Provide the (x, y) coordinate of the cell's center where the given text is located.  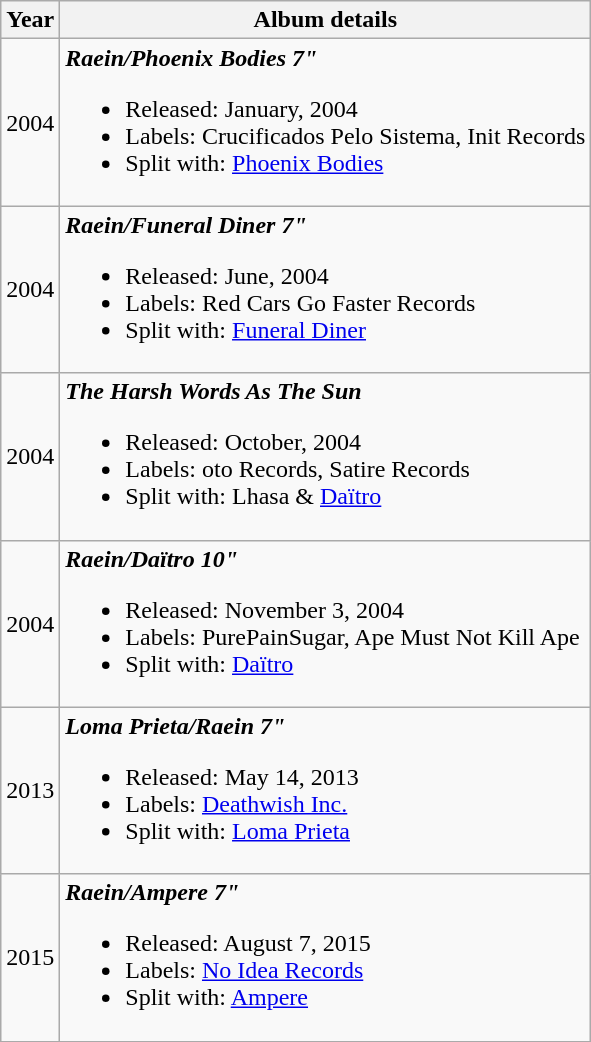
2013 (30, 790)
Raein/Funeral Diner 7"Released: June, 2004Labels: Red Cars Go Faster RecordsSplit with: Funeral Diner (326, 290)
Year (30, 20)
2015 (30, 958)
Raein/Daïtro 10"Released: November 3, 2004Labels: PurePainSugar, Ape Must Not Kill ApeSplit with: Daïtro (326, 624)
Album details (326, 20)
The Harsh Words As The SunReleased: October, 2004Labels: oto Records, Satire RecordsSplit with: Lhasa & Daïtro (326, 456)
Raein/Ampere 7"Released: August 7, 2015Labels: No Idea RecordsSplit with: Ampere (326, 958)
Raein/Phoenix Bodies 7"Released: January, 2004Labels: Crucificados Pelo Sistema, Init RecordsSplit with: Phoenix Bodies (326, 122)
Loma Prieta/Raein 7"Released: May 14, 2013Labels: Deathwish Inc.Split with: Loma Prieta (326, 790)
